Pinpoint the cell where the given text exists, returning its (x, y) midpoint coordinate. 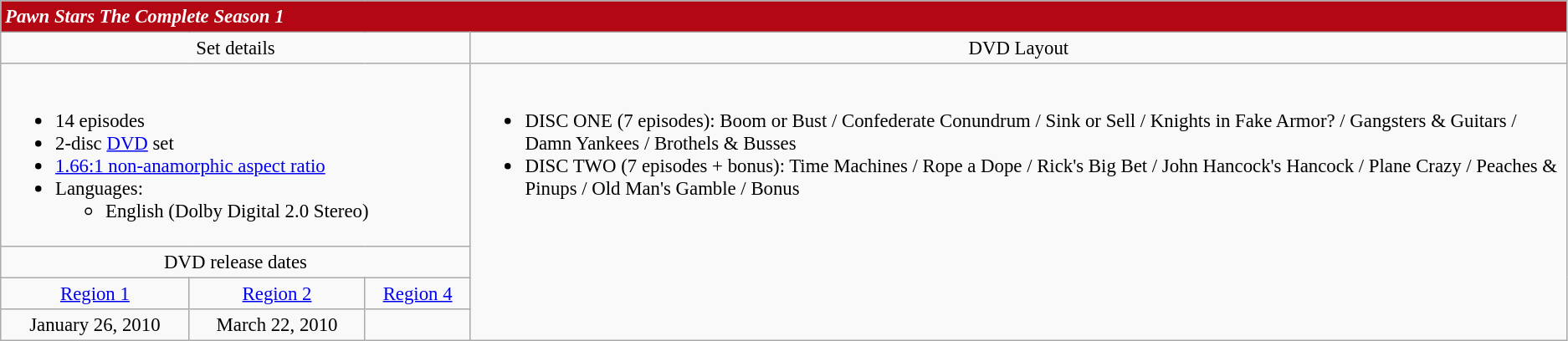
March 22, 2010 (277, 324)
Pawn Stars The Complete Season 1 (784, 17)
January 26, 2010 (95, 324)
DVD Layout (1018, 48)
Set details (236, 48)
Region 1 (95, 293)
Region 2 (277, 293)
14 episodes2-disc DVD set1.66:1 non-anamorphic aspect ratioLanguages:English (Dolby Digital 2.0 Stereo) (236, 155)
DVD release dates (236, 262)
Region 4 (418, 293)
